Detect which cell encompasses the target text, then output its (x, y) center coordinate. 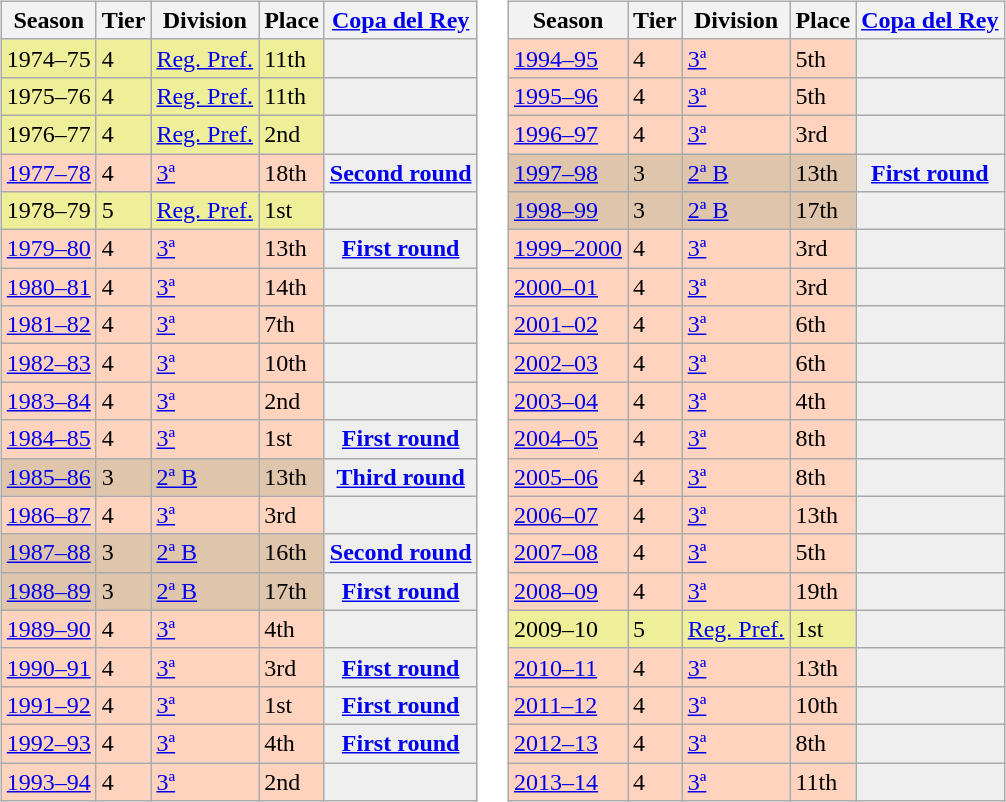
2008–09 (568, 591)
19th (823, 591)
2001–02 (568, 325)
1991–92 (48, 705)
1984–85 (48, 439)
1990–91 (48, 667)
1987–88 (48, 553)
2011–12 (568, 705)
1980–81 (48, 287)
14th (292, 287)
1993–94 (48, 781)
1995–96 (568, 96)
1994–95 (568, 58)
1974–75 (48, 58)
1999–2000 (568, 249)
2007–08 (568, 553)
1983–84 (48, 401)
2010–11 (568, 667)
2006–07 (568, 515)
2002–03 (568, 363)
1978–79 (48, 211)
7th (292, 325)
2009–10 (568, 629)
1998–99 (568, 211)
1975–76 (48, 96)
1989–90 (48, 629)
1996–97 (568, 134)
1977–78 (48, 173)
1982–83 (48, 363)
1976–77 (48, 134)
2013–14 (568, 781)
2012–13 (568, 743)
1997–98 (568, 173)
1986–87 (48, 515)
1981–82 (48, 325)
Third round (400, 477)
18th (292, 173)
1979–80 (48, 249)
1988–89 (48, 591)
2005–06 (568, 477)
2003–04 (568, 401)
16th (292, 553)
1985–86 (48, 477)
2004–05 (568, 439)
1992–93 (48, 743)
2000–01 (568, 287)
